From the cell containing the given text, extract its center point as [x, y] coordinate. 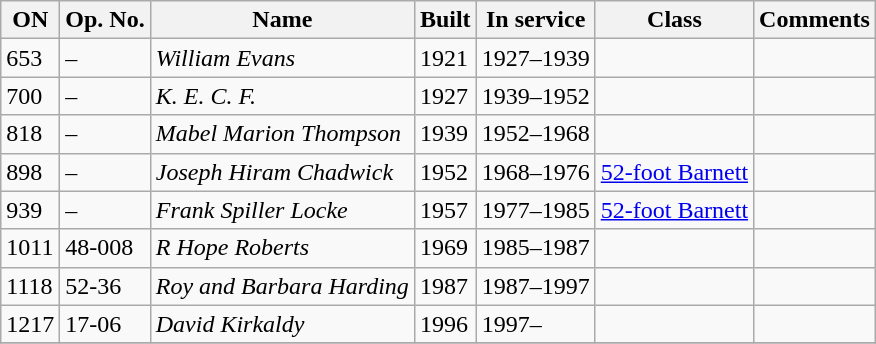
1217 [30, 324]
1987–1997 [536, 286]
653 [30, 58]
In service [536, 20]
52-36 [105, 286]
1985–1987 [536, 248]
700 [30, 96]
Joseph Hiram Chadwick [282, 172]
1921 [445, 58]
1939 [445, 134]
ON [30, 20]
1927 [445, 96]
1939–1952 [536, 96]
R Hope Roberts [282, 248]
1952–1968 [536, 134]
William Evans [282, 58]
48-008 [105, 248]
1969 [445, 248]
1952 [445, 172]
1996 [445, 324]
1957 [445, 210]
Op. No. [105, 20]
Class [674, 20]
939 [30, 210]
K. E. C. F. [282, 96]
1997– [536, 324]
Roy and Barbara Harding [282, 286]
Comments [815, 20]
1968–1976 [536, 172]
David Kirkaldy [282, 324]
1118 [30, 286]
Mabel Marion Thompson [282, 134]
818 [30, 134]
17-06 [105, 324]
1927–1939 [536, 58]
Name [282, 20]
Built [445, 20]
898 [30, 172]
Frank Spiller Locke [282, 210]
1987 [445, 286]
1977–1985 [536, 210]
1011 [30, 248]
